Determine the [X, Y] coordinate at the center of the cell enclosing the given text.  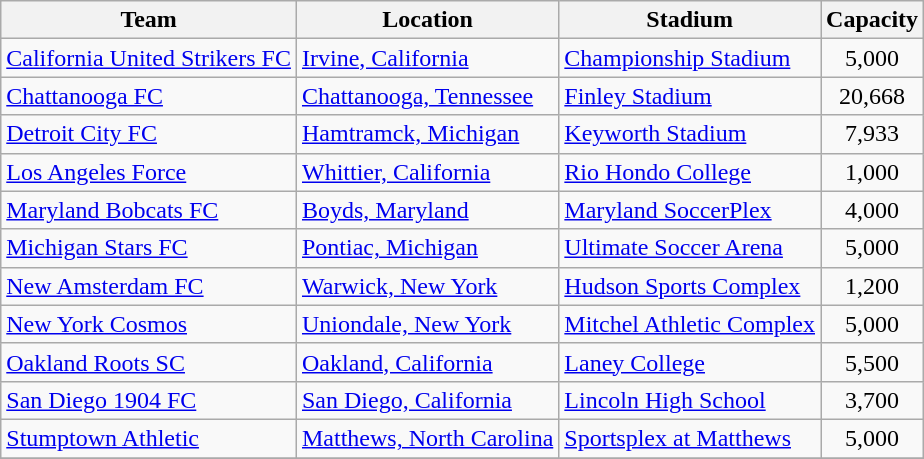
5,500 [872, 362]
Keyworth Stadium [690, 134]
Stumptown Athletic [149, 438]
Irvine, California [427, 58]
Capacity [872, 20]
Whittier, California [427, 172]
Maryland SoccerPlex [690, 210]
Chattanooga, Tennessee [427, 96]
Lincoln High School [690, 400]
Boyds, Maryland [427, 210]
Uniondale, New York [427, 324]
Ultimate Soccer Arena [690, 248]
Laney College [690, 362]
Warwick, New York [427, 286]
Oakland Roots SC [149, 362]
Mitchel Athletic Complex [690, 324]
Finley Stadium [690, 96]
7,933 [872, 134]
20,668 [872, 96]
Rio Hondo College [690, 172]
Michigan Stars FC [149, 248]
1,200 [872, 286]
Chattanooga FC [149, 96]
San Diego 1904 FC [149, 400]
San Diego, California [427, 400]
Hudson Sports Complex [690, 286]
Maryland Bobcats FC [149, 210]
Detroit City FC [149, 134]
4,000 [872, 210]
Oakland, California [427, 362]
Location [427, 20]
1,000 [872, 172]
Team [149, 20]
New York Cosmos [149, 324]
Championship Stadium [690, 58]
Pontiac, Michigan [427, 248]
3,700 [872, 400]
Los Angeles Force [149, 172]
California United Strikers FC [149, 58]
Hamtramck, Michigan [427, 134]
Stadium [690, 20]
Matthews, North Carolina [427, 438]
New Amsterdam FC [149, 286]
Sportsplex at Matthews [690, 438]
